Scan for the cell matching the given text and deliver its (X, Y) coordinate at center. 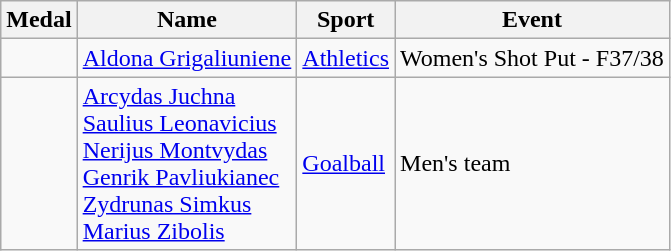
Name (187, 20)
Medal (39, 20)
Event (532, 20)
Men's team (532, 164)
Aldona Grigaliuniene (187, 58)
Women's Shot Put - F37/38 (532, 58)
Goalball (346, 164)
Arcydas Juchna Saulius Leonavicius Nerijus Montvydas Genrik Pavliukianec Zydrunas Simkus Marius Zibolis (187, 164)
Athletics (346, 58)
Sport (346, 20)
